Capture the cell that displays the provided text and extract its (X, Y) central coordinate. 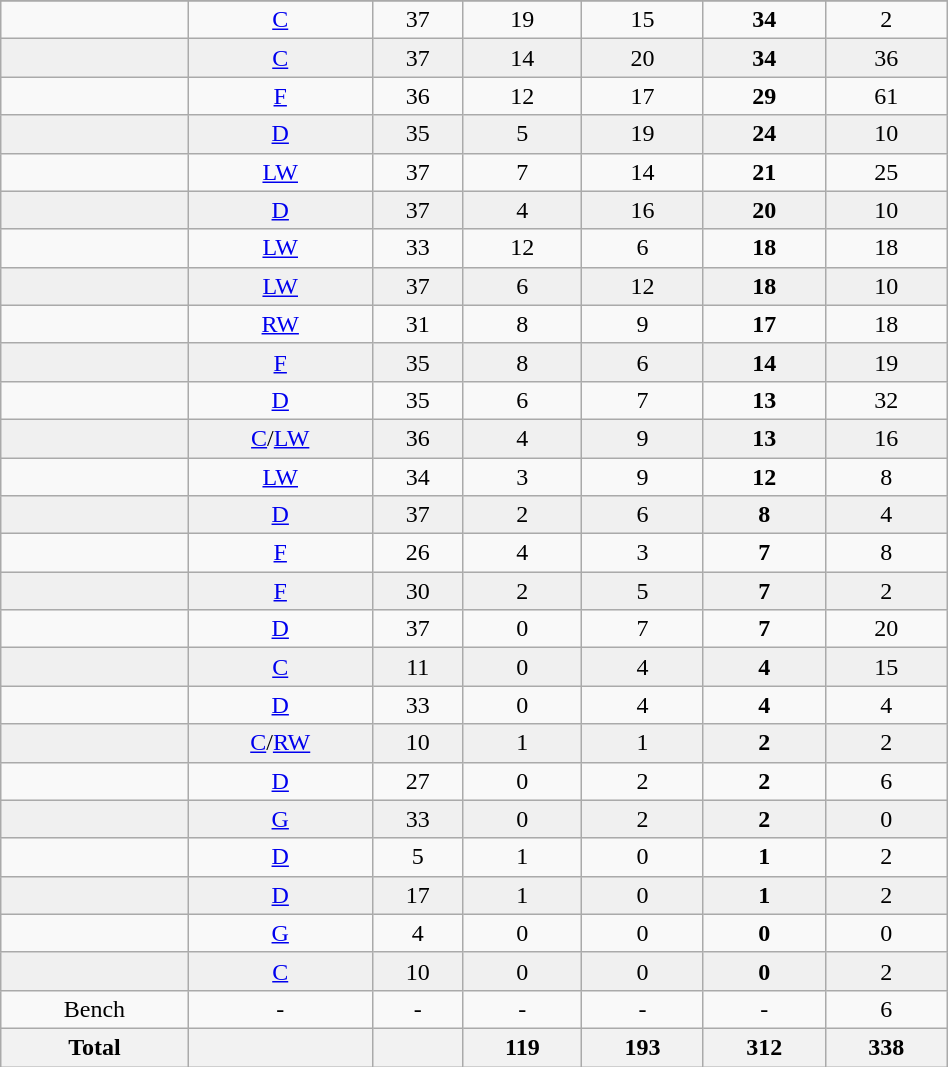
30 (418, 591)
25 (886, 172)
193 (643, 1047)
21 (764, 172)
338 (886, 1047)
29 (764, 96)
C/LW (280, 438)
61 (886, 96)
Bench (94, 1009)
31 (418, 324)
26 (418, 553)
11 (418, 667)
Total (94, 1047)
C/RW (280, 743)
RW (280, 324)
24 (764, 134)
32 (886, 400)
312 (764, 1047)
27 (418, 781)
119 (522, 1047)
